For the text-containing cell, return its midpoint in (X, Y) coordinate format. 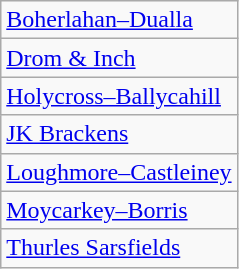
JK Brackens (119, 134)
Moycarkey–Borris (119, 210)
Loughmore–Castleiney (119, 172)
Drom & Inch (119, 58)
Boherlahan–Dualla (119, 20)
Holycross–Ballycahill (119, 96)
Thurles Sarsfields (119, 248)
